Scan for the cell matching the given text and deliver its (X, Y) coordinate at center. 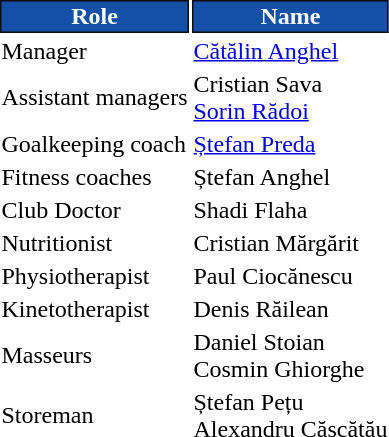
Shadi Flaha (290, 210)
Role (94, 16)
Daniel Stoian Cosmin Ghiorghe (290, 356)
Cristian Sava Sorin Rădoi (290, 98)
Kinetotherapist (94, 309)
Cristian Mărgărit (290, 243)
Goalkeeping coach (94, 144)
Assistant managers (94, 98)
Paul Ciocănescu (290, 276)
Fitness coaches (94, 177)
Ștefan Preda (290, 144)
Ștefan Anghel (290, 177)
Physiotherapist (94, 276)
Nutritionist (94, 243)
Name (290, 16)
Masseurs (94, 356)
Denis Răilean (290, 309)
Club Doctor (94, 210)
Manager (94, 51)
Cătălin Anghel (290, 51)
